Identify which cell holds the provided text, then report its [X, Y] central coordinate. 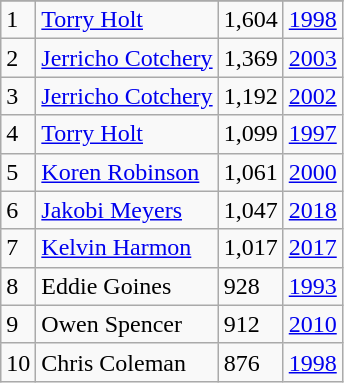
2017 [312, 248]
1,369 [250, 58]
1,061 [250, 172]
1993 [312, 286]
1,047 [250, 210]
1,099 [250, 134]
9 [18, 324]
10 [18, 362]
2000 [312, 172]
8 [18, 286]
2018 [312, 210]
912 [250, 324]
1 [18, 20]
6 [18, 210]
876 [250, 362]
2003 [312, 58]
2 [18, 58]
5 [18, 172]
4 [18, 134]
1,192 [250, 96]
1,017 [250, 248]
Jakobi Meyers [127, 210]
928 [250, 286]
Owen Spencer [127, 324]
Chris Coleman [127, 362]
Koren Robinson [127, 172]
2010 [312, 324]
1997 [312, 134]
2002 [312, 96]
7 [18, 248]
Eddie Goines [127, 286]
1,604 [250, 20]
3 [18, 96]
Kelvin Harmon [127, 248]
